Extract the [x, y] coordinate from the center of the cell holding the provided text.  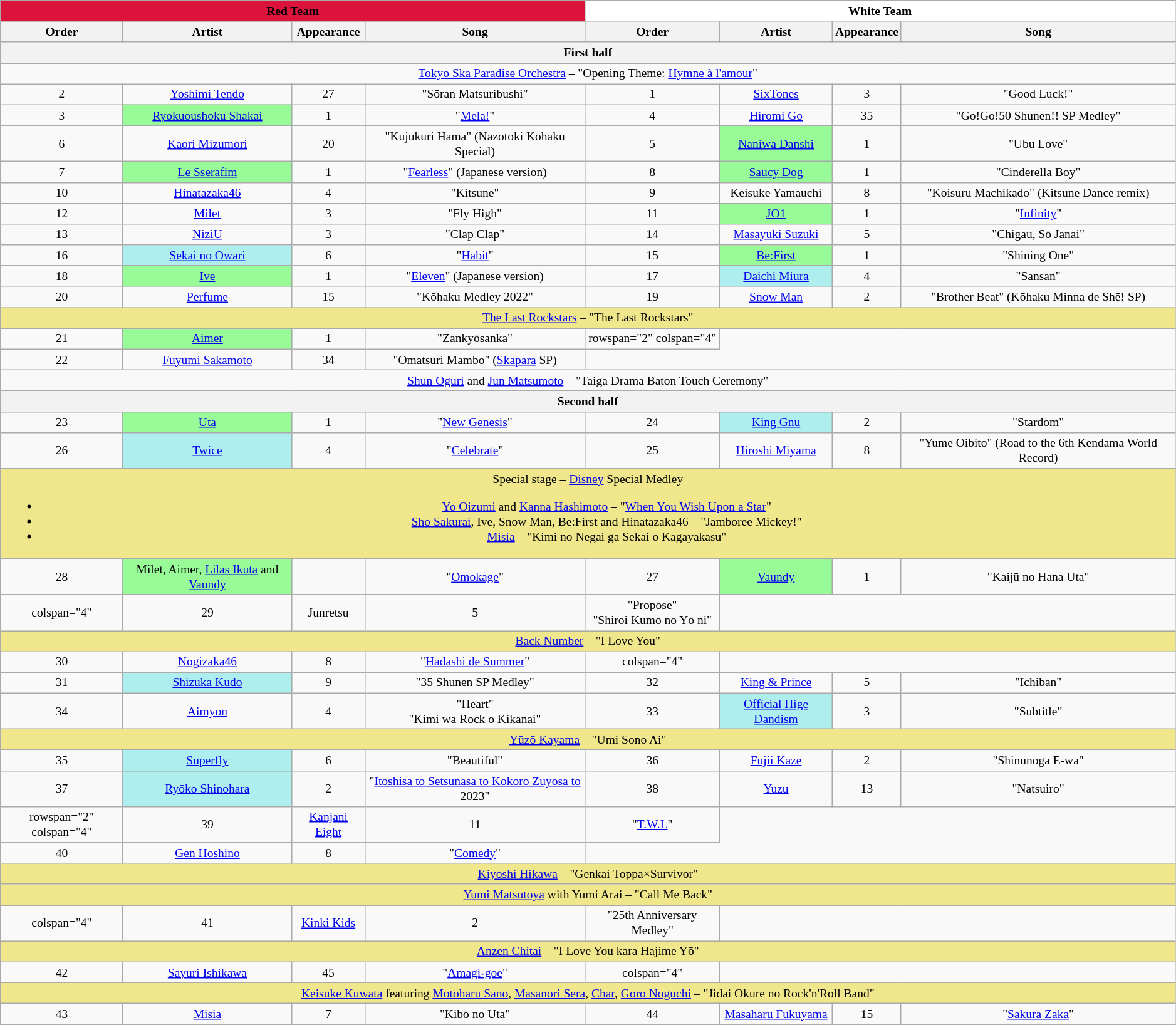
Snow Man [776, 297]
SixTones [776, 94]
Aimer [207, 338]
42 [61, 972]
Yoshimi Tendo [207, 94]
Official Hige Dandism [776, 710]
Ryokuoushoku Shakai [207, 115]
21 [61, 338]
Kinki Kids [328, 924]
"Hadashi de Summer" [475, 662]
14 [653, 234]
"Kaijū no Hana Uta" [1038, 576]
"Natsuiro" [1038, 788]
Vaundy [776, 576]
29 [207, 613]
23 [61, 422]
37 [61, 788]
Ive [207, 276]
"Ichiban" [1038, 683]
"Good Luck!" [1038, 94]
"Brother Beat" (Kōhaku Minna de Shē! SP) [1038, 297]
"Clap Clap" [475, 234]
Anzen Chitai – "I Love You kara Hajime Yō" [588, 951]
31 [61, 683]
"Heart""Kimi wa Rock o Kikanai" [475, 710]
"Zankyōsanka" [475, 338]
45 [328, 972]
Naniwa Danshi [776, 143]
Masaharu Fukuyama [776, 1014]
10 [61, 193]
28 [61, 576]
"Sōran Matsuribushi" [475, 94]
"Omokage" [475, 576]
Milet [207, 213]
Back Number – "I Love You" [588, 640]
The Last Rockstars – "The Last Rockstars" [588, 318]
Fujii Kaze [776, 761]
Keisuke Yamauchi [776, 193]
25 [653, 450]
JO1 [776, 213]
17 [653, 276]
Yuzu [776, 788]
"Propose""Shiroi Kumo no Yō ni" [653, 613]
"25th Anniversary Medley" [653, 924]
"Yume Oibito" (Road to the 6th Kendama World Record) [1038, 450]
40 [61, 853]
Daichi Miura [776, 276]
Yumi Matsutoya with Yumi Arai – "Call Me Back" [588, 895]
38 [653, 788]
41 [207, 924]
"Amagi-goe" [475, 972]
"Kōhaku Medley 2022" [475, 297]
"Stardom" [1038, 422]
Kaori Mizumori [207, 143]
"Infinity" [1038, 213]
— [328, 576]
"Kitsune" [475, 193]
30 [61, 662]
"Go!Go!50 Shunen!! SP Medley" [1038, 115]
Le Sserafim [207, 172]
"Chigau, Sō Janai" [1038, 234]
Shun Oguri and Jun Matsumoto – "Taiga Drama Baton Touch Ceremony" [588, 381]
26 [61, 450]
"Kibō no Uta" [475, 1014]
"Itoshisa to Setsunasa to Kokoro Zuyosa to 2023" [475, 788]
"Comedy" [475, 853]
Be:First [776, 256]
Hiromi Go [776, 115]
Ryōko Shinohara [207, 788]
Keisuke Kuwata featuring Motoharu Sano, Masanori Sera, Char, Goro Noguchi – "Jidai Okure no Rock'n'Roll Band" [588, 992]
Aimyon [207, 710]
Kiyoshi Hikawa – "Genkai Toppa×Survivor" [588, 873]
32 [653, 683]
Misia [207, 1014]
"Fearless" (Japanese version) [475, 172]
"Celebrate" [475, 450]
NiziU [207, 234]
33 [653, 710]
King & Prince [776, 683]
Superfly [207, 761]
White Team [880, 11]
44 [653, 1014]
"Omatsuri Mambo" (Skapara SP) [475, 360]
19 [653, 297]
"Beautiful" [475, 761]
"35 Shunen SP Medley" [475, 683]
"Mela!" [475, 115]
Sekai no Owari [207, 256]
Hiroshi Miyama [776, 450]
Tokyo Ska Paradise Orchestra – "Opening Theme: Hymne à l'amour" [588, 74]
"Subtitle" [1038, 710]
"Shining One" [1038, 256]
"Habit" [475, 256]
Shizuka Kudo [207, 683]
"Sakura Zaka" [1038, 1014]
Gen Hoshino [207, 853]
Perfume [207, 297]
Red Team [293, 11]
16 [61, 256]
"Shinunoga E-wa" [1038, 761]
24 [653, 422]
"Koisuru Machikado" (Kitsune Dance remix) [1038, 193]
King Gnu [776, 422]
"New Genesis" [475, 422]
"Kujukuri Hama" (Nazotoki Kōhaku Special) [475, 143]
39 [207, 825]
Fuyumi Sakamoto [207, 360]
Hinatazaka46 [207, 193]
"Fly High" [475, 213]
Sayuri Ishikawa [207, 972]
First half [588, 53]
Saucy Dog [776, 172]
Junretsu [328, 613]
"Cinderella Boy" [1038, 172]
12 [61, 213]
Second half [588, 401]
Uta [207, 422]
Masayuki Suzuki [776, 234]
36 [653, 761]
Nogizaka46 [207, 662]
"T.W.L" [653, 825]
43 [61, 1014]
"Sansan" [1038, 276]
"Eleven" (Japanese version) [475, 276]
Yūzō Kayama – "Umi Sono Ai" [588, 739]
Kanjani Eight [328, 825]
"Ubu Love" [1038, 143]
Milet, Aimer, Lilas Ikuta and Vaundy [207, 576]
Twice [207, 450]
22 [61, 360]
18 [61, 276]
